Detect which cell encompasses the target text, then output its (X, Y) center coordinate. 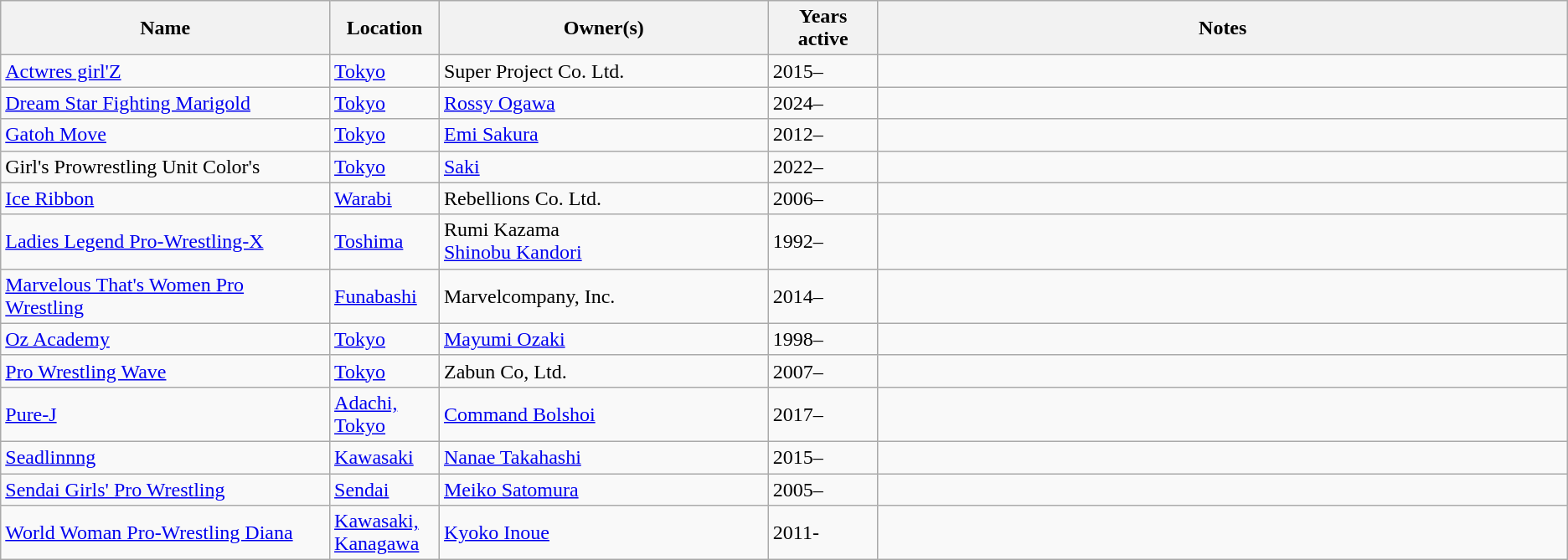
Oz Academy (166, 339)
Gatoh Move (166, 135)
Notes (1223, 28)
Kawasaki (385, 457)
Kyoko Inoue (603, 532)
2012– (823, 135)
Mayumi Ozaki (603, 339)
Sendai (385, 490)
Actwres girl'Z (166, 71)
Rebellions Co. Ltd. (603, 198)
Super Project Co. Ltd. (603, 71)
Warabi (385, 198)
Zabun Co, Ltd. (603, 371)
Adachi, Tokyo (385, 414)
World Woman Pro-Wrestling Diana (166, 532)
Toshima (385, 241)
Saki (603, 167)
Dream Star Fighting Marigold (166, 103)
2014– (823, 296)
Location (385, 28)
Ice Ribbon (166, 198)
Command Bolshoi (603, 414)
2022– (823, 167)
Pro Wrestling Wave (166, 371)
2024– (823, 103)
2005– (823, 490)
Meiko Satomura (603, 490)
Ladies Legend Pro-Wrestling-X (166, 241)
Pure-J (166, 414)
2017– (823, 414)
2007– (823, 371)
Marvelous That's Women Pro Wrestling (166, 296)
Years active (823, 28)
Funabashi (385, 296)
Emi Sakura (603, 135)
1992– (823, 241)
Nanae Takahashi (603, 457)
Name (166, 28)
Marvelcompany, Inc. (603, 296)
Rumi KazamaShinobu Kandori (603, 241)
Seadlinnng (166, 457)
Rossy Ogawa (603, 103)
2006– (823, 198)
Owner(s) (603, 28)
Sendai Girls' Pro Wrestling (166, 490)
Girl's Prowrestling Unit Color's (166, 167)
Kawasaki, Kanagawa (385, 532)
2011- (823, 532)
1998– (823, 339)
